Pinpoint the cell where the given text exists, returning its [x, y] midpoint coordinate. 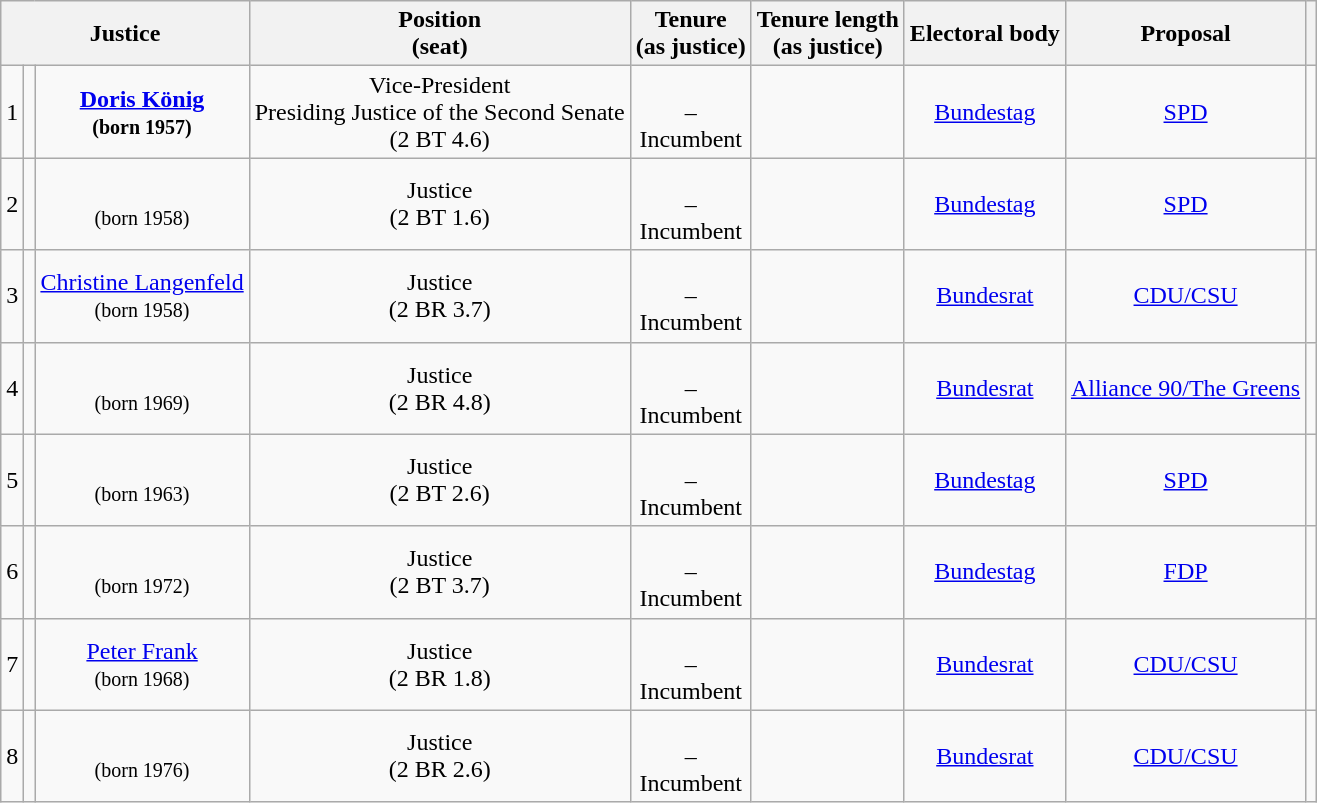
Justice(2 BR 1.8) [440, 664]
Christine Langenfeld(born 1958) [142, 296]
Justice(2 BR 3.7) [440, 296]
Alliance 90/The Greens [1185, 388]
(born 1976) [142, 756]
Vice-PresidentPresiding Justice of the Second Senate(2 BT 4.6) [440, 112]
(born 1972) [142, 572]
Justice [125, 34]
Justice(2 BR 4.8) [440, 388]
(born 1969) [142, 388]
Justice(2 BT 1.6) [440, 204]
5 [12, 480]
7 [12, 664]
FDP [1185, 572]
Peter Frank(born 1968) [142, 664]
Doris König (born 1957) [142, 112]
4 [12, 388]
(born 1963) [142, 480]
1 [12, 112]
2 [12, 204]
Electoral body [984, 34]
6 [12, 572]
(born 1958) [142, 204]
Justice(2 BT 3.7) [440, 572]
Tenure(as justice) [690, 34]
Position(seat) [440, 34]
8 [12, 756]
Justice(2 BR 2.6) [440, 756]
3 [12, 296]
Proposal [1185, 34]
Justice(2 BT 2.6) [440, 480]
Tenure length(as justice) [828, 34]
